Detect which cell encompasses the target text, then output its [x, y] center coordinate. 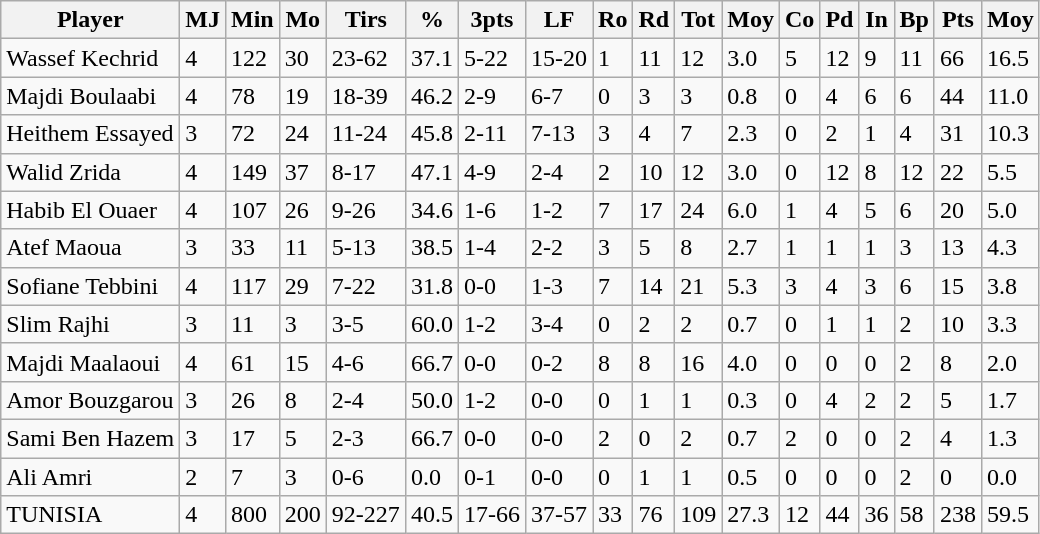
2-9 [492, 96]
Majdi Boulaabi [90, 96]
Heithem Essayed [90, 134]
50.0 [432, 400]
5-22 [492, 58]
TUNISIA [90, 515]
2-2 [558, 248]
In [876, 20]
% [432, 20]
Tirs [366, 20]
107 [252, 210]
Mo [302, 20]
2-3 [366, 438]
Sofiane Tebbini [90, 286]
4-6 [366, 362]
16 [698, 362]
14 [654, 286]
MJ [203, 20]
3.8 [1010, 286]
Co [799, 20]
36 [876, 515]
58 [914, 515]
Rd [654, 20]
6.0 [751, 210]
15-20 [558, 58]
0.3 [751, 400]
13 [958, 248]
8-17 [366, 172]
92-227 [366, 515]
Majdi Maalaoui [90, 362]
7-22 [366, 286]
9 [876, 58]
Tot [698, 20]
18-39 [366, 96]
0-6 [366, 477]
4-9 [492, 172]
117 [252, 286]
3pts [492, 20]
Sami Ben Hazem [90, 438]
5.0 [1010, 210]
5-13 [366, 248]
Wassef Kechrid [90, 58]
7-13 [558, 134]
1-3 [558, 286]
34.6 [432, 210]
Min [252, 20]
Habib El Ouaer [90, 210]
1.7 [1010, 400]
LF [558, 20]
Slim Rajhi [90, 324]
4.0 [751, 362]
23-62 [366, 58]
0.5 [751, 477]
46.2 [432, 96]
5.3 [751, 286]
122 [252, 58]
Walid Zrida [90, 172]
1-6 [492, 210]
2.7 [751, 248]
11.0 [1010, 96]
0-2 [558, 362]
Player [90, 20]
3-4 [558, 324]
3.3 [1010, 324]
800 [252, 515]
17-66 [492, 515]
Bp [914, 20]
2.0 [1010, 362]
19 [302, 96]
47.1 [432, 172]
3-5 [366, 324]
45.8 [432, 134]
Amor Bouzgarou [90, 400]
10.3 [1010, 134]
200 [302, 515]
66 [958, 58]
Pd [840, 20]
72 [252, 134]
37.1 [432, 58]
38.5 [432, 248]
31.8 [432, 286]
60.0 [432, 324]
37 [302, 172]
0-1 [492, 477]
2.3 [751, 134]
1.3 [1010, 438]
22 [958, 172]
20 [958, 210]
29 [302, 286]
149 [252, 172]
9-26 [366, 210]
76 [654, 515]
238 [958, 515]
Ali Amri [90, 477]
16.5 [1010, 58]
21 [698, 286]
61 [252, 362]
2-11 [492, 134]
Ro [613, 20]
6-7 [558, 96]
109 [698, 515]
30 [302, 58]
78 [252, 96]
1-4 [492, 248]
5.5 [1010, 172]
0.8 [751, 96]
37-57 [558, 515]
31 [958, 134]
4.3 [1010, 248]
59.5 [1010, 515]
27.3 [751, 515]
11-24 [366, 134]
40.5 [432, 515]
Atef Maoua [90, 248]
Pts [958, 20]
